Detect which cell encompasses the target text, then output its (x, y) center coordinate. 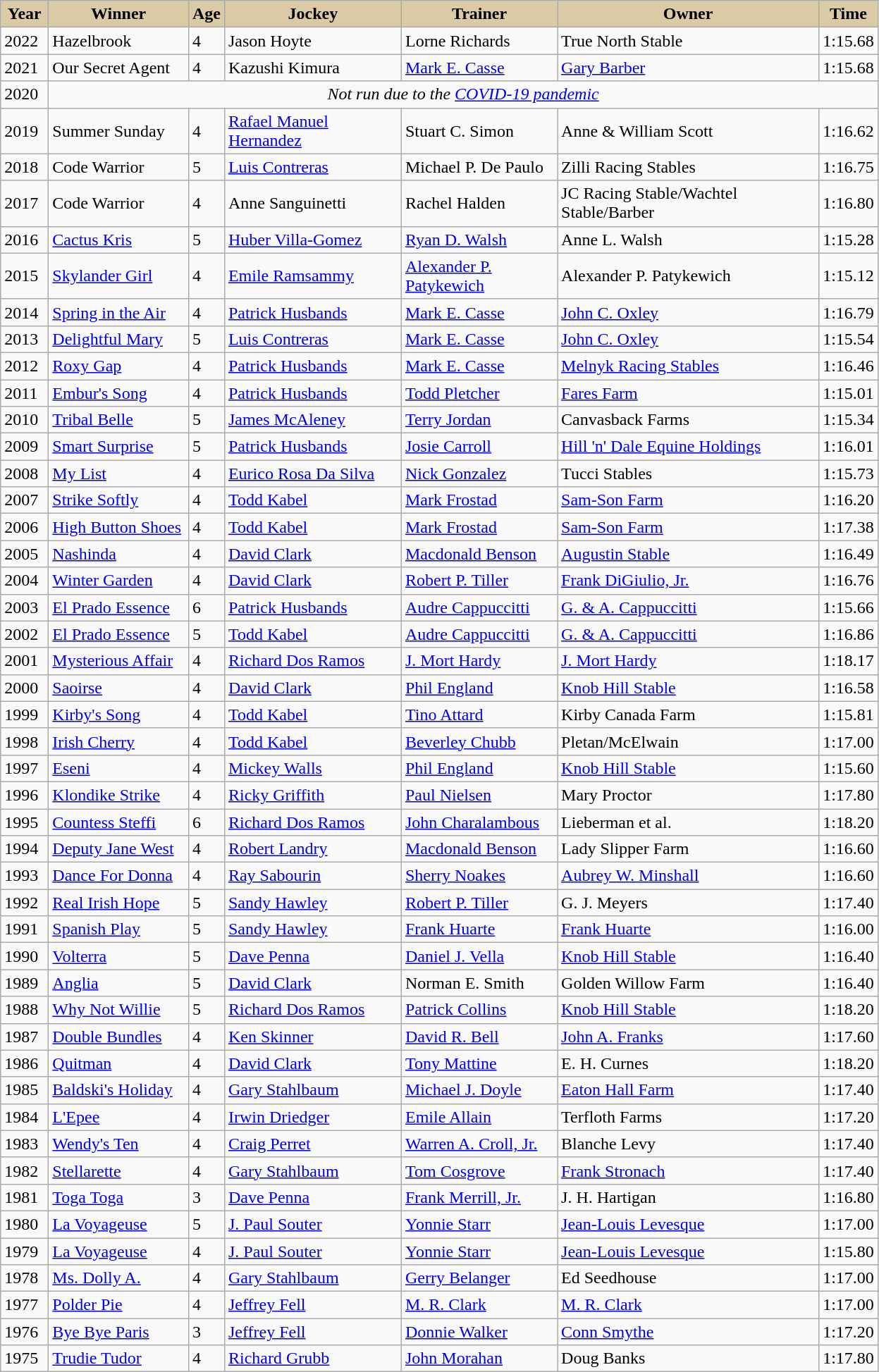
Donnie Walker (479, 1332)
2012 (25, 366)
Tino Attard (479, 715)
Not run due to the COVID-19 pandemic (464, 94)
Klondike Strike (118, 795)
1996 (25, 795)
1:16.46 (849, 366)
Patrick Collins (479, 1010)
1:15.01 (849, 393)
Tony Mattine (479, 1063)
Kirby's Song (118, 715)
1987 (25, 1037)
Melnyk Racing Stables (688, 366)
Huber Villa-Gomez (313, 240)
1:15.80 (849, 1251)
Stellarette (118, 1170)
Ray Sabourin (313, 876)
Golden Willow Farm (688, 983)
Trainer (479, 14)
Dance For Donna (118, 876)
Kazushi Kimura (313, 68)
1976 (25, 1332)
Frank DiGiulio, Jr. (688, 581)
Skylander Girl (118, 276)
Winter Garden (118, 581)
Conn Smythe (688, 1332)
1984 (25, 1117)
1:18.17 (849, 661)
Eseni (118, 768)
1:15.66 (849, 607)
Mickey Walls (313, 768)
Roxy Gap (118, 366)
1:15.12 (849, 276)
Spanish Play (118, 929)
Hill 'n' Dale Equine Holdings (688, 447)
Winner (118, 14)
Tucci Stables (688, 474)
Daniel J. Vella (479, 956)
Saoirse (118, 688)
Kirby Canada Farm (688, 715)
1:15.34 (849, 420)
Baldski's Holiday (118, 1090)
Ken Skinner (313, 1037)
Smart Surprise (118, 447)
2007 (25, 500)
1988 (25, 1010)
John Charalambous (479, 822)
Mary Proctor (688, 795)
2011 (25, 393)
Real Irish Hope (118, 903)
Toga Toga (118, 1197)
2006 (25, 527)
Deputy Jane West (118, 849)
Irish Cherry (118, 741)
2018 (25, 167)
Eurico Rosa Da Silva (313, 474)
Why Not Willie (118, 1010)
L'Epee (118, 1117)
Rafael Manuel Hernandez (313, 131)
Frank Stronach (688, 1170)
Lorne Richards (479, 41)
1989 (25, 983)
Mysterious Affair (118, 661)
1:15.54 (849, 339)
2020 (25, 94)
Gary Barber (688, 68)
Zilli Racing Stables (688, 167)
Michael J. Doyle (479, 1090)
Sherry Noakes (479, 876)
Eaton Hall Farm (688, 1090)
Strike Softly (118, 500)
2021 (25, 68)
1:15.28 (849, 240)
Warren A. Croll, Jr. (479, 1144)
2001 (25, 661)
Fares Farm (688, 393)
1986 (25, 1063)
Michael P. De Paulo (479, 167)
Doug Banks (688, 1359)
1983 (25, 1144)
1977 (25, 1305)
1:16.00 (849, 929)
Summer Sunday (118, 131)
Spring in the Air (118, 312)
Pletan/McElwain (688, 741)
Countess Steffi (118, 822)
Lady Slipper Farm (688, 849)
1:16.58 (849, 688)
Delightful Mary (118, 339)
2022 (25, 41)
1:16.76 (849, 581)
Paul Nielsen (479, 795)
1997 (25, 768)
Double Bundles (118, 1037)
1999 (25, 715)
David R. Bell (479, 1037)
2008 (25, 474)
Richard Grubb (313, 1359)
Ryan D. Walsh (479, 240)
2005 (25, 554)
Nashinda (118, 554)
1:16.20 (849, 500)
1998 (25, 741)
2004 (25, 581)
Jockey (313, 14)
Craig Perret (313, 1144)
1993 (25, 876)
2010 (25, 420)
Irwin Driedger (313, 1117)
Norman E. Smith (479, 983)
Stuart C. Simon (479, 131)
Embur's Song (118, 393)
Our Secret Agent (118, 68)
1:15.81 (849, 715)
1:15.60 (849, 768)
1975 (25, 1359)
G. J. Meyers (688, 903)
Canvasback Farms (688, 420)
J. H. Hartigan (688, 1197)
1:16.86 (849, 634)
1982 (25, 1170)
1:17.60 (849, 1037)
Time (849, 14)
JC Racing Stable/Wachtel Stable/Barber (688, 203)
Nick Gonzalez (479, 474)
Owner (688, 14)
Emile Ramsammy (313, 276)
True North Stable (688, 41)
Jason Hoyte (313, 41)
Robert Landry (313, 849)
Aubrey W. Minshall (688, 876)
1:16.79 (849, 312)
2015 (25, 276)
1:16.49 (849, 554)
Blanche Levy (688, 1144)
High Button Shoes (118, 527)
Quitman (118, 1063)
Lieberman et al. (688, 822)
E. H. Curnes (688, 1063)
2013 (25, 339)
1:16.62 (849, 131)
Polder Pie (118, 1305)
1981 (25, 1197)
James McAleney (313, 420)
1985 (25, 1090)
2002 (25, 634)
1991 (25, 929)
Beverley Chubb (479, 741)
2000 (25, 688)
Anglia (118, 983)
1979 (25, 1251)
1:17.38 (849, 527)
2009 (25, 447)
Terry Jordan (479, 420)
Tribal Belle (118, 420)
1994 (25, 849)
1978 (25, 1278)
Ed Seedhouse (688, 1278)
Terfloth Farms (688, 1117)
Anne Sanguinetti (313, 203)
Josie Carroll (479, 447)
2003 (25, 607)
Frank Merrill, Jr. (479, 1197)
Anne L. Walsh (688, 240)
Trudie Tudor (118, 1359)
John A. Franks (688, 1037)
Year (25, 14)
2014 (25, 312)
1995 (25, 822)
Emile Allain (479, 1117)
Augustin Stable (688, 554)
Wendy's Ten (118, 1144)
My List (118, 474)
1992 (25, 903)
Volterra (118, 956)
Ms. Dolly A. (118, 1278)
2016 (25, 240)
1980 (25, 1224)
Anne & William Scott (688, 131)
Ricky Griffith (313, 795)
2017 (25, 203)
Age (206, 14)
2019 (25, 131)
1990 (25, 956)
Hazelbrook (118, 41)
1:15.73 (849, 474)
1:16.75 (849, 167)
Bye Bye Paris (118, 1332)
John Morahan (479, 1359)
Cactus Kris (118, 240)
Todd Pletcher (479, 393)
1:16.01 (849, 447)
Tom Cosgrove (479, 1170)
Gerry Belanger (479, 1278)
Rachel Halden (479, 203)
